Find where the given text appears and provide that cell's center as (X, Y) coordinate. 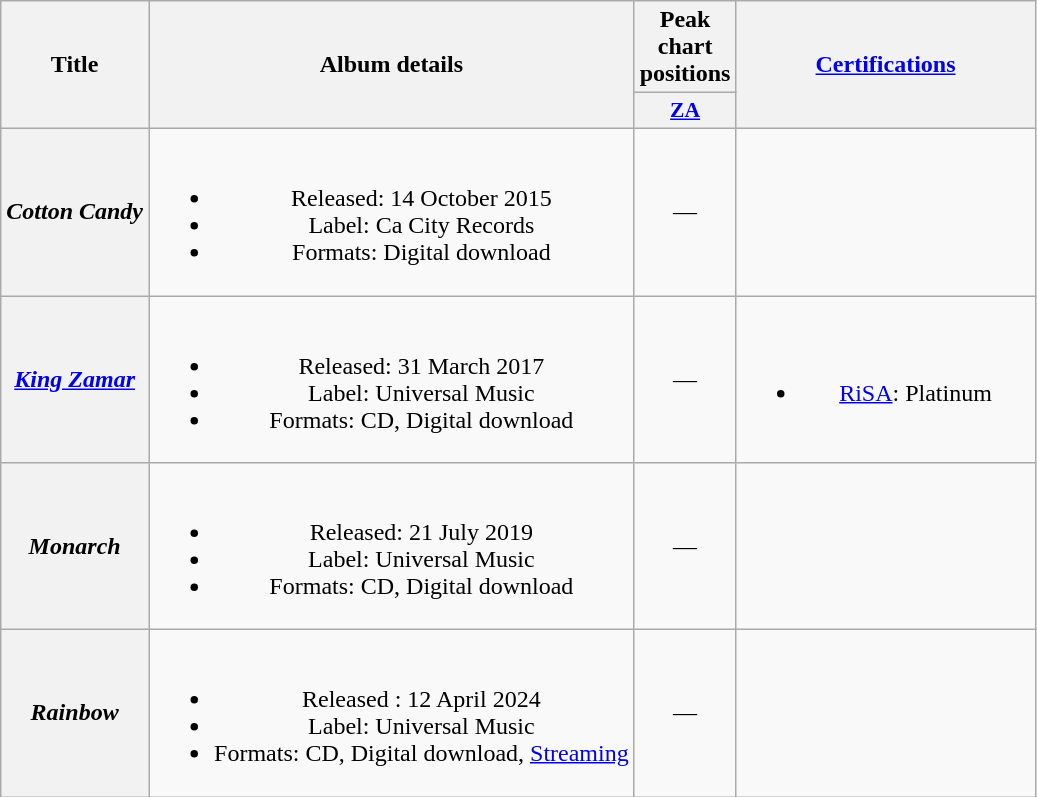
RiSA: Platinum (886, 380)
Released: 31 March 2017Label: Universal MusicFormats: CD, Digital download (392, 380)
ZA (685, 111)
Monarch (75, 546)
Released: 21 July 2019Label: Universal MusicFormats: CD, Digital download (392, 546)
Released : 12 April 2024Label: Universal MusicFormats: CD, Digital download, Streaming (392, 714)
Cotton Candy (75, 212)
Released: 14 October 2015Label: Ca City RecordsFormats: Digital download (392, 212)
Rainbow (75, 714)
Certifications (886, 65)
Title (75, 65)
King Zamar (75, 380)
Album details (392, 65)
Peak chart positions (685, 47)
